Output the [x, y] coordinate of the center of the cell containing the given text.  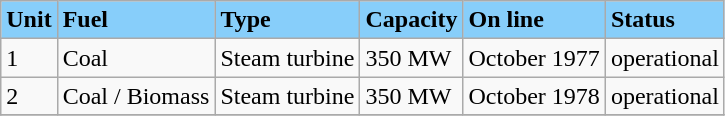
Coal [136, 58]
Status [664, 20]
Capacity [412, 20]
Fuel [136, 20]
October 1978 [534, 96]
2 [29, 96]
On line [534, 20]
October 1977 [534, 58]
Unit [29, 20]
Type [288, 20]
Coal / Biomass [136, 96]
1 [29, 58]
